Return the (X, Y) coordinate for the center point of the cell that contains the specified text.  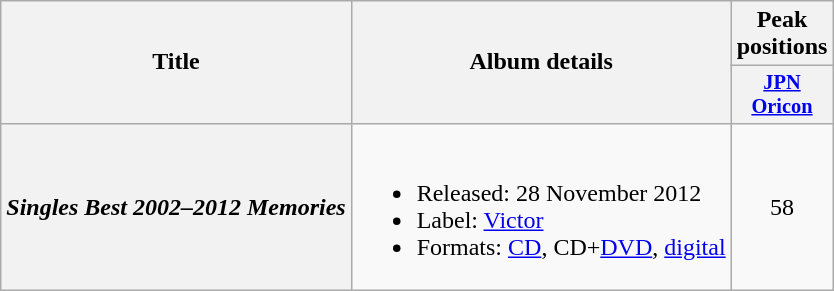
Peakpositions (782, 34)
JPNOricon (782, 95)
58 (782, 206)
Album details (541, 62)
Released: 28 November 2012Label: VictorFormats: CD, CD+DVD, digital (541, 206)
Singles Best 2002–2012 Memories (176, 206)
Title (176, 62)
